Provide the (x, y) coordinate of the cell's center where the given text is located.  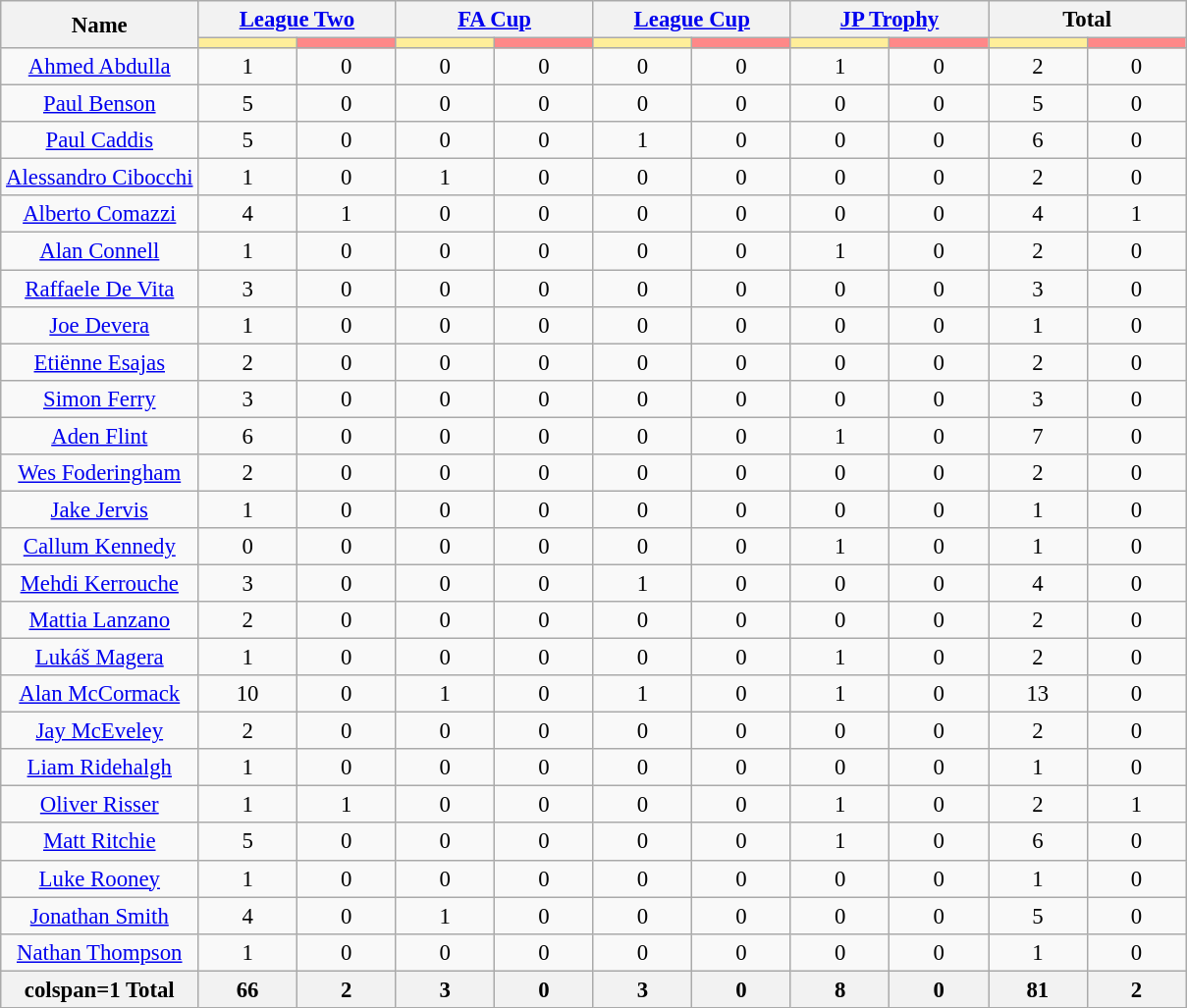
Raffaele De Vita (100, 289)
Paul Benson (100, 104)
Etiënne Esajas (100, 362)
Alan Connell (100, 251)
Wes Foderingham (100, 473)
League Two (297, 20)
7 (1039, 436)
Ahmed Abdulla (100, 67)
Total (1088, 20)
Luke Rooney (100, 878)
Alberto Comazzi (100, 215)
Alan McCormack (100, 694)
JP Trophy (890, 20)
Joe Devera (100, 325)
Liam Ridehalgh (100, 768)
League Cup (691, 20)
10 (247, 694)
Paul Caddis (100, 140)
8 (840, 989)
Aden Flint (100, 436)
Name (100, 25)
Lukáš Magera (100, 658)
FA Cup (495, 20)
Alessandro Cibocchi (100, 178)
Oliver Risser (100, 805)
colspan=1 Total (100, 989)
Matt Ritchie (100, 842)
Mehdi Kerrouche (100, 583)
13 (1039, 694)
Simon Ferry (100, 398)
Callum Kennedy (100, 547)
66 (247, 989)
Jake Jervis (100, 509)
Jay McEveley (100, 731)
Mattia Lanzano (100, 620)
Nathan Thompson (100, 952)
81 (1039, 989)
Jonathan Smith (100, 916)
